Capture the cell that displays the provided text and extract its [x, y] central coordinate. 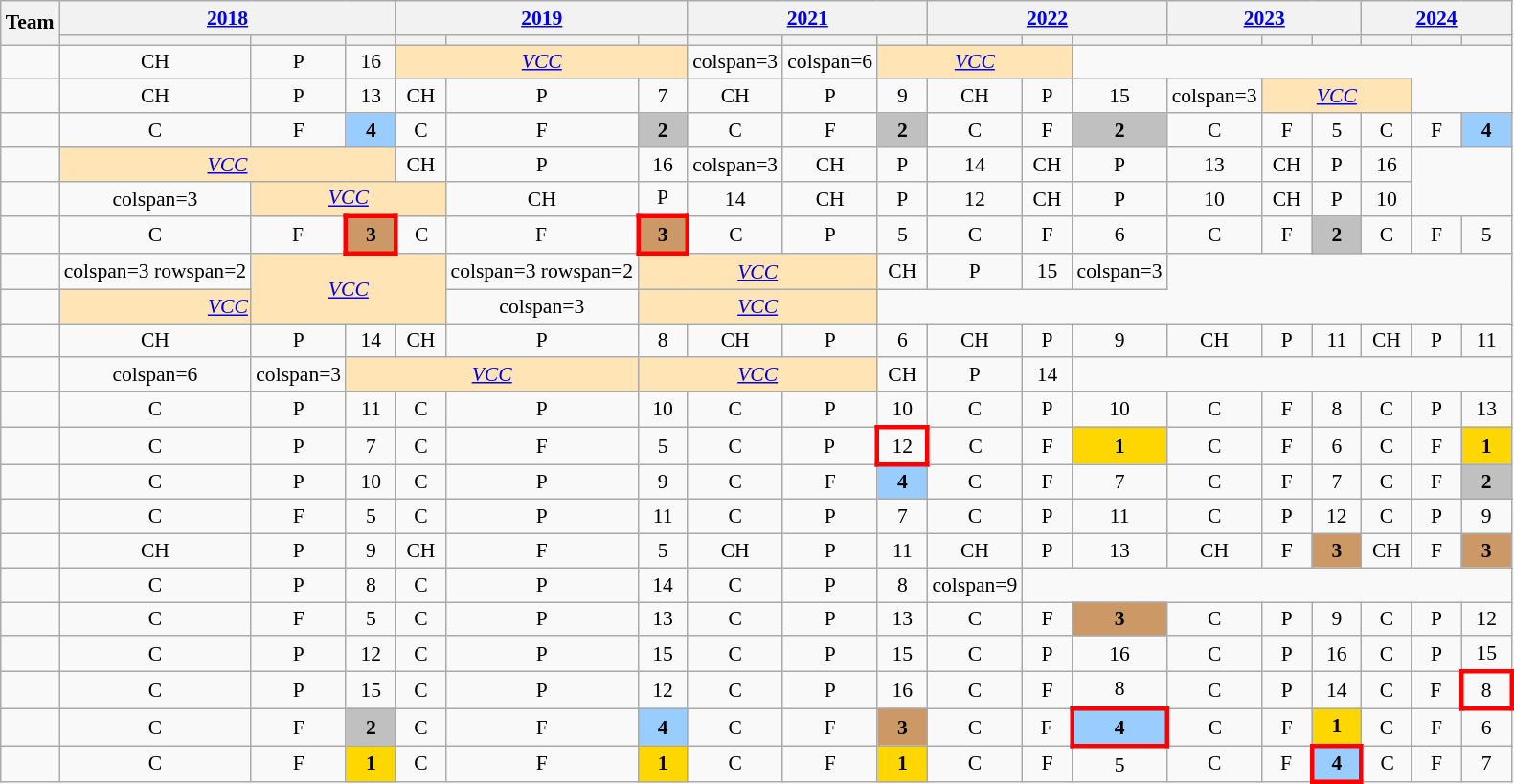
Team [31, 23]
2021 [807, 18]
2023 [1264, 18]
2024 [1436, 18]
colspan=9 [975, 585]
2018 [228, 18]
2022 [1047, 18]
2019 [542, 18]
